Determine the [X, Y] coordinate at the center of the cell enclosing the given text.  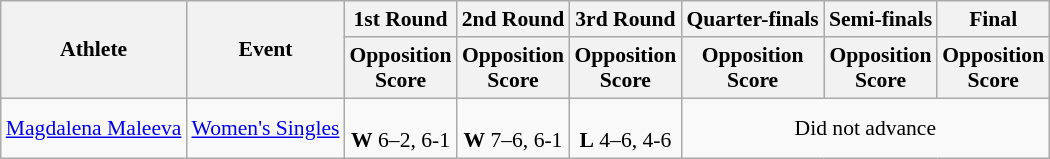
Semi-finals [880, 19]
Final [993, 19]
L 4–6, 4-6 [625, 128]
Women's Singles [265, 128]
Event [265, 50]
1st Round [400, 19]
Magdalena Maleeva [94, 128]
Quarter-finals [752, 19]
W 7–6, 6-1 [514, 128]
2nd Round [514, 19]
Athlete [94, 50]
Did not advance [865, 128]
3rd Round [625, 19]
W 6–2, 6-1 [400, 128]
